Search for the cell housing the specified text and yield its (x, y) center coordinate. 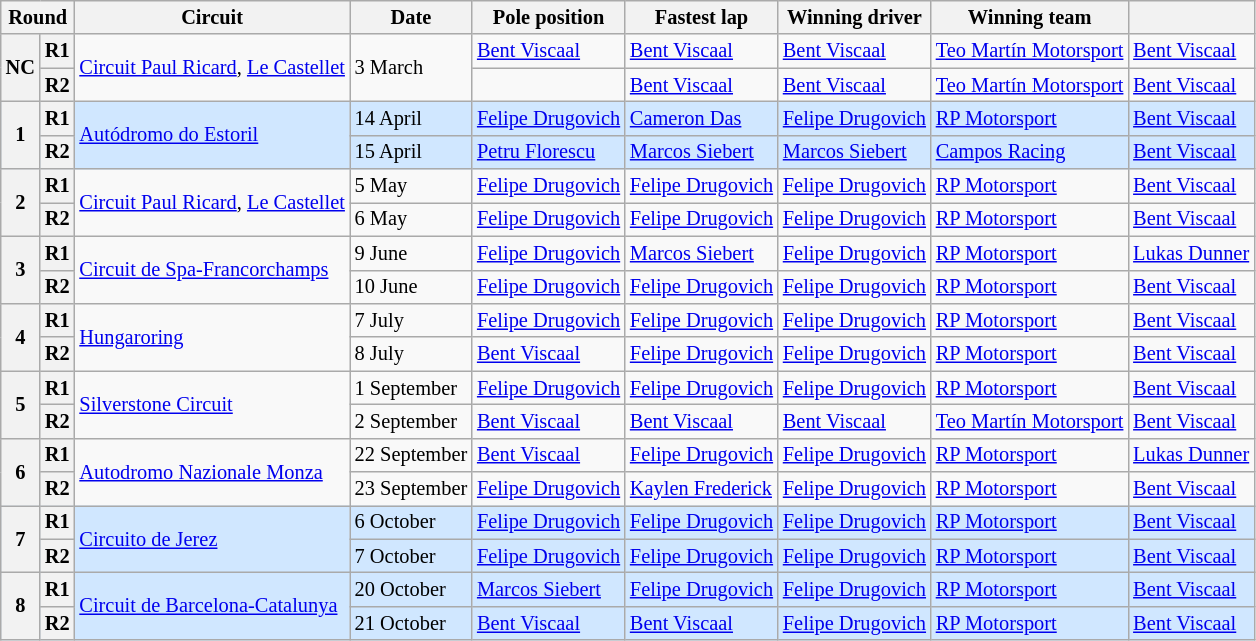
22 September (411, 455)
Round (38, 17)
21 October (411, 623)
1 (20, 134)
2 September (411, 421)
Pole position (548, 17)
Winning driver (854, 17)
2 (20, 202)
Winning team (1030, 17)
Petru Florescu (548, 152)
9 June (411, 253)
Silverstone Circuit (212, 404)
6 October (411, 522)
Fastest lap (702, 17)
8 July (411, 354)
Hungaroring (212, 336)
Circuit de Spa-Francorchamps (212, 270)
14 April (411, 118)
Autódromo do Estoril (212, 134)
1 September (411, 388)
Circuit de Barcelona-Catalunya (212, 606)
23 September (411, 489)
10 June (411, 287)
Kaylen Frederick (702, 489)
Campos Racing (1030, 152)
NC (20, 68)
15 April (411, 152)
20 October (411, 589)
Circuito de Jerez (212, 538)
7 October (411, 556)
7 July (411, 320)
3 March (411, 68)
5 (20, 404)
Circuit (212, 17)
7 (20, 538)
6 (20, 472)
Cameron Das (702, 118)
Date (411, 17)
Autodromo Nazionale Monza (212, 472)
5 May (411, 186)
8 (20, 606)
4 (20, 336)
6 May (411, 219)
3 (20, 270)
